For the text-containing cell, return its midpoint in [X, Y] coordinate format. 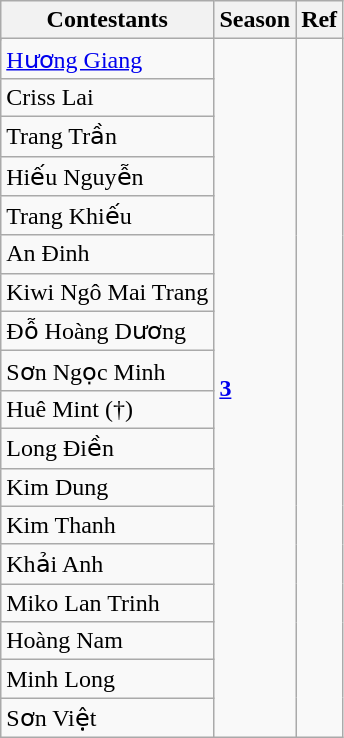
Kim Dung [108, 487]
Minh Long [108, 679]
Long Điền [108, 448]
Đỗ Hoàng Dương [108, 331]
Kiwi Ngô Mai Trang [108, 292]
Kim Thanh [108, 525]
Miko Lan Trinh [108, 603]
Hiếu Nguyễn [108, 176]
Trang Khiếu [108, 216]
Huê Mint (†) [108, 409]
Hương Giang [108, 59]
An Đinh [108, 254]
Sơn Ngọc Minh [108, 371]
Season [255, 20]
Sơn Việt [108, 718]
Trang Trần [108, 136]
Ref [320, 20]
Hoàng Nam [108, 641]
3 [255, 388]
Contestants [108, 20]
Khải Anh [108, 564]
Criss Lai [108, 97]
